For the text-containing cell, return its midpoint in (x, y) coordinate format. 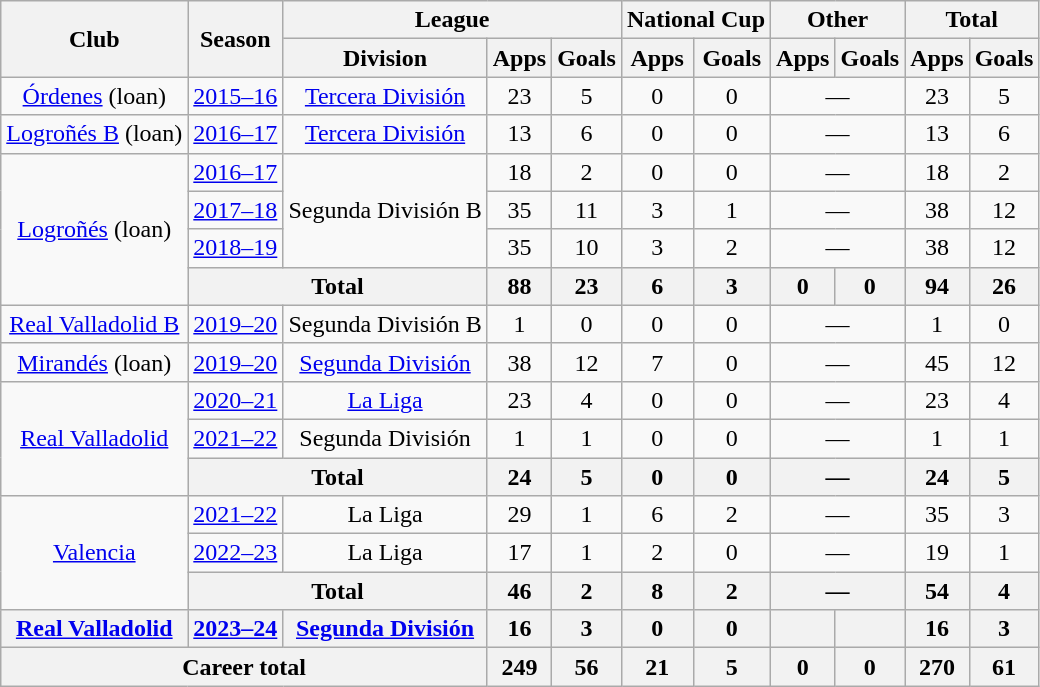
61 (1004, 667)
2020–21 (236, 400)
45 (937, 362)
11 (587, 210)
21 (657, 667)
Órdenes (loan) (94, 96)
56 (587, 667)
Career total (244, 667)
Mirandés (loan) (94, 362)
Valencia (94, 553)
88 (519, 286)
2017–18 (236, 210)
7 (657, 362)
2023–24 (236, 629)
8 (657, 591)
94 (937, 286)
249 (519, 667)
270 (937, 667)
17 (519, 553)
10 (587, 248)
League (452, 20)
National Cup (696, 20)
Logroñés (loan) (94, 229)
Other (838, 20)
Division (385, 58)
26 (1004, 286)
2018–19 (236, 248)
Real Valladolid B (94, 324)
19 (937, 553)
46 (519, 591)
Season (236, 39)
2022–23 (236, 553)
Logroñés B (loan) (94, 134)
54 (937, 591)
Club (94, 39)
29 (519, 515)
2015–16 (236, 96)
